Return the [X, Y] coordinate for the center point of the cell that contains the specified text.  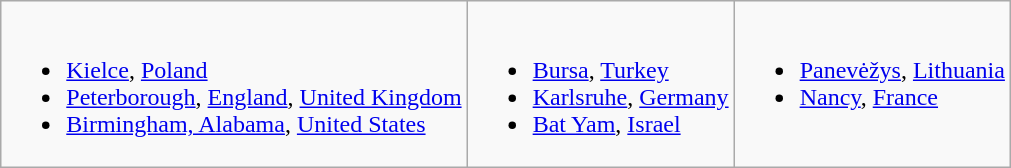
Kielce, Poland Peterborough, England, United Kingdom Birmingham, Alabama, United States [234, 84]
Panevėžys, Lithuania Nancy, France [872, 84]
Bursa, Turkey Karlsruhe, Germany Bat Yam, Israel [600, 84]
